Capture the cell that displays the provided text and extract its (x, y) central coordinate. 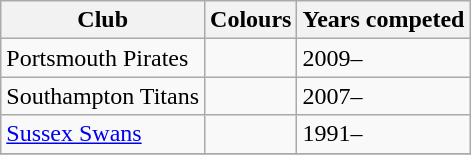
2007– (384, 96)
Years competed (384, 20)
1991– (384, 134)
Club (103, 20)
Colours (251, 20)
Sussex Swans (103, 134)
Portsmouth Pirates (103, 58)
2009– (384, 58)
Southampton Titans (103, 96)
